Provide the [x, y] coordinate of the cell's center where the given text is located.  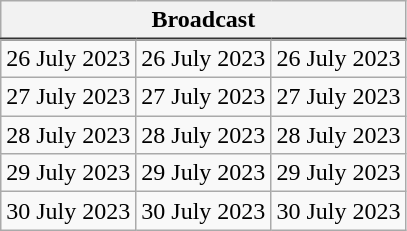
Broadcast [204, 20]
